Scan for the cell matching the given text and deliver its [x, y] coordinate at center. 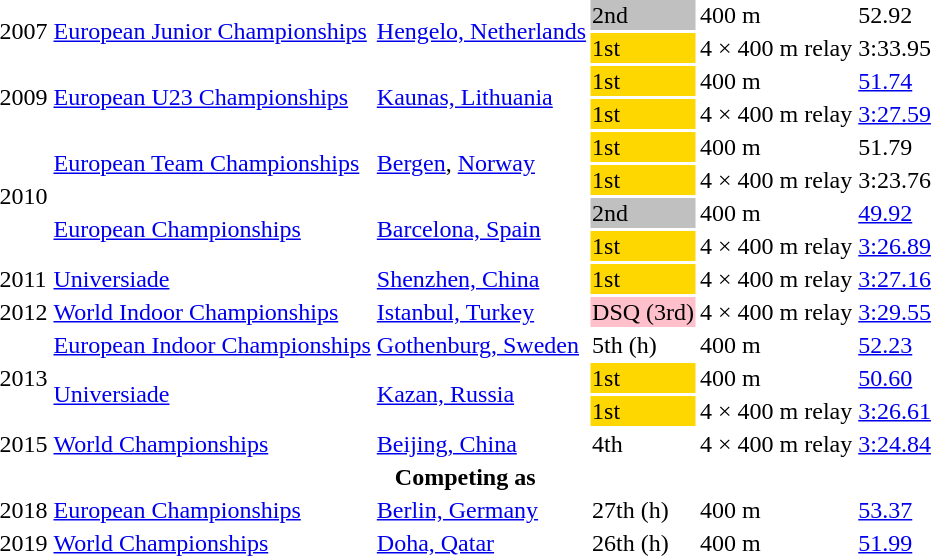
Kazan, Russia [481, 394]
DSQ (3rd) [644, 312]
World Indoor Championships [212, 312]
4th [644, 444]
Berlin, Germany [481, 510]
Kaunas, Lithuania [481, 98]
Hengelo, Netherlands [481, 32]
Beijing, China [481, 444]
5th (h) [644, 345]
27th (h) [644, 510]
World Championships [212, 444]
European Indoor Championships [212, 345]
Istanbul, Turkey [481, 312]
Barcelona, Spain [481, 230]
Bergen, Norway [481, 164]
European U23 Championships [212, 98]
European Team Championships [212, 164]
Gothenburg, Sweden [481, 345]
European Junior Championships [212, 32]
Shenzhen, China [481, 279]
